From the cell containing the given text, extract its center point as [X, Y] coordinate. 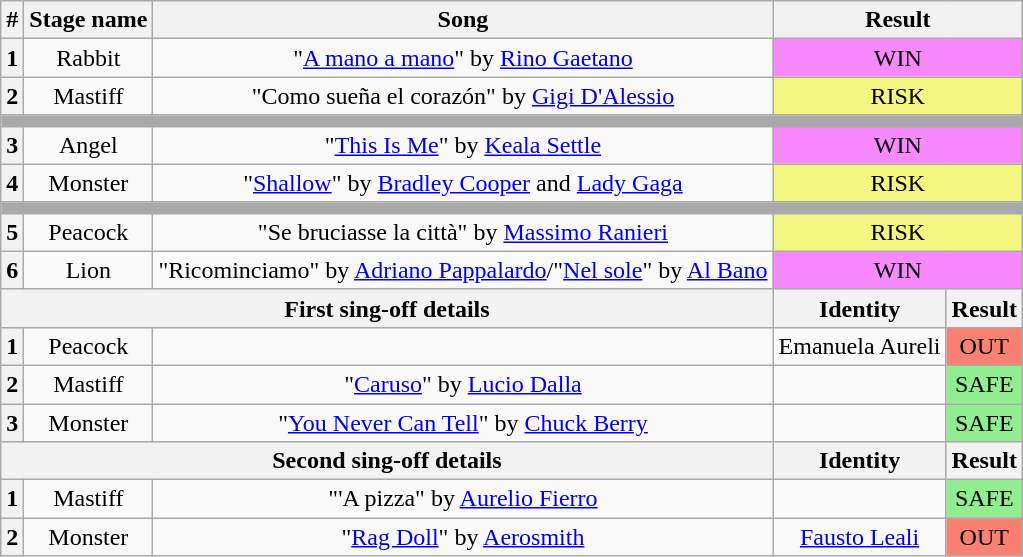
First sing-off details [387, 308]
"Ricominciamo" by Adriano Pappalardo/"Nel sole" by Al Bano [463, 270]
6 [12, 270]
Song [463, 20]
# [12, 20]
Angel [88, 145]
"'A pizza" by Aurelio Fierro [463, 499]
"Caruso" by Lucio Dalla [463, 384]
Emanuela Aureli [860, 346]
4 [12, 183]
Second sing-off details [387, 461]
Lion [88, 270]
"You Never Can Tell" by Chuck Berry [463, 423]
"A mano a mano" by Rino Gaetano [463, 58]
"Se bruciasse la città" by Massimo Ranieri [463, 232]
"This Is Me" by Keala Settle [463, 145]
Fausto Leali [860, 537]
"Shallow" by Bradley Cooper and Lady Gaga [463, 183]
"Como sueña el corazón" by Gigi D'Alessio [463, 96]
"Rag Doll" by Aerosmith [463, 537]
Stage name [88, 20]
5 [12, 232]
Rabbit [88, 58]
